Identify which cell holds the provided text, then report its [X, Y] central coordinate. 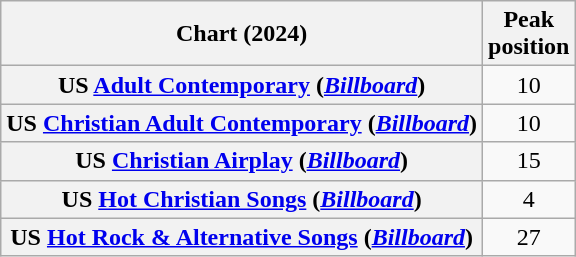
US Christian Adult Contemporary (Billboard) [242, 123]
15 [529, 161]
US Hot Christian Songs (Billboard) [242, 199]
Peakposition [529, 34]
4 [529, 199]
US Adult Contemporary (Billboard) [242, 85]
27 [529, 237]
US Christian Airplay (Billboard) [242, 161]
Chart (2024) [242, 34]
US Hot Rock & Alternative Songs (Billboard) [242, 237]
